Return (X, Y) of the center of cell containing provided text 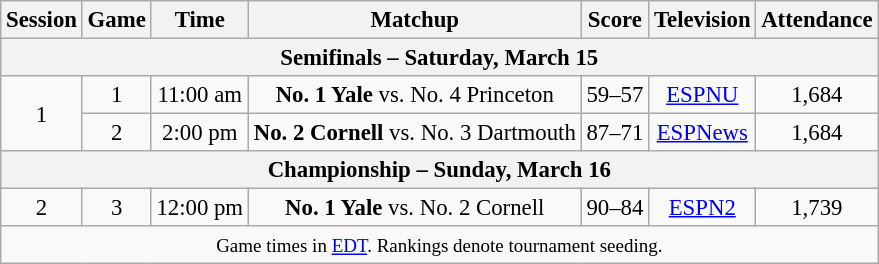
Time (200, 20)
90–84 (615, 208)
Score (615, 20)
No. 1 Yale vs. No. 2 Cornell (414, 208)
ESPNU (702, 95)
Game (116, 20)
Television (702, 20)
87–71 (615, 133)
Championship – Sunday, March 16 (440, 170)
ESPN2 (702, 208)
2:00 pm (200, 133)
3 (116, 208)
11:00 am (200, 95)
Session (42, 20)
No. 1 Yale vs. No. 4 Princeton (414, 95)
Semifinals – Saturday, March 15 (440, 58)
Attendance (817, 20)
1,739 (817, 208)
No. 2 Cornell vs. No. 3 Dartmouth (414, 133)
Game times in EDT. Rankings denote tournament seeding. (440, 245)
ESPNews (702, 133)
Matchup (414, 20)
59–57 (615, 95)
12:00 pm (200, 208)
